Identify which cell holds the provided text, then report its [X, Y] central coordinate. 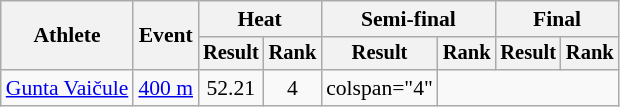
Athlete [68, 36]
Heat [260, 19]
Event [166, 36]
52.21 [231, 88]
Final [556, 19]
colspan="4" [380, 88]
Semi-final [408, 19]
Gunta Vaičule [68, 88]
4 [293, 88]
400 m [166, 88]
